Find where the given text appears and provide that cell's center as (x, y) coordinate. 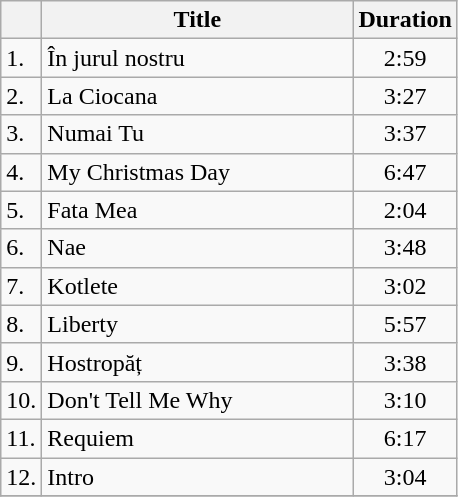
Title (198, 20)
3:38 (405, 362)
6:47 (405, 172)
Don't Tell Me Why (198, 400)
3. (22, 134)
3:48 (405, 248)
Fata Mea (198, 210)
Duration (405, 20)
2:04 (405, 210)
My Christmas Day (198, 172)
Kotlete (198, 286)
Numai Tu (198, 134)
La Ciocana (198, 96)
7. (22, 286)
Hostropăț (198, 362)
9. (22, 362)
3:10 (405, 400)
4. (22, 172)
Liberty (198, 324)
În jurul nostru (198, 58)
11. (22, 438)
Intro (198, 477)
Nae (198, 248)
3:04 (405, 477)
3:02 (405, 286)
2. (22, 96)
5. (22, 210)
1. (22, 58)
Requiem (198, 438)
5:57 (405, 324)
6. (22, 248)
10. (22, 400)
3:37 (405, 134)
2:59 (405, 58)
6:17 (405, 438)
12. (22, 477)
8. (22, 324)
3:27 (405, 96)
